Capture the cell that displays the provided text and extract its (x, y) central coordinate. 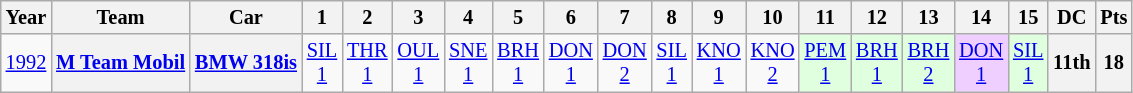
1 (322, 17)
OUL1 (419, 63)
9 (719, 17)
Pts (1114, 17)
DC (1072, 17)
12 (877, 17)
4 (468, 17)
PEM1 (825, 63)
SNE1 (468, 63)
8 (672, 17)
18 (1114, 63)
2 (367, 17)
KNO2 (773, 63)
5 (518, 17)
Team (120, 17)
6 (571, 17)
BMW 318is (246, 63)
KNO1 (719, 63)
BRH2 (929, 63)
14 (981, 17)
Car (246, 17)
11th (1072, 63)
3 (419, 17)
1992 (26, 63)
Year (26, 17)
11 (825, 17)
15 (1028, 17)
7 (625, 17)
THR1 (367, 63)
M Team Mobil (120, 63)
DON2 (625, 63)
13 (929, 17)
10 (773, 17)
